Pinpoint the cell where the given text exists, returning its (x, y) midpoint coordinate. 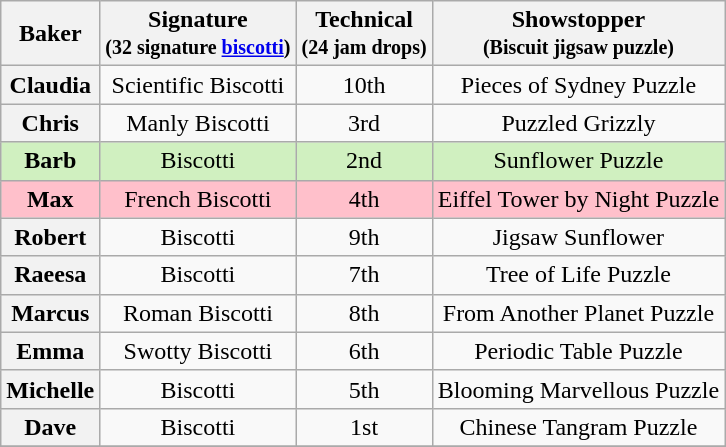
Sunflower Puzzle (578, 161)
7th (364, 275)
4th (364, 199)
Barb (50, 161)
1st (364, 427)
Scientific Biscotti (198, 85)
Chris (50, 123)
9th (364, 237)
8th (364, 313)
10th (364, 85)
3rd (364, 123)
Periodic Table Puzzle (578, 351)
Showstopper(Biscuit jigsaw puzzle) (578, 34)
Baker (50, 34)
Dave (50, 427)
Marcus (50, 313)
Blooming Marvellous Puzzle (578, 389)
Technical(24 jam drops) (364, 34)
Chinese Tangram Puzzle (578, 427)
6th (364, 351)
Puzzled Grizzly (578, 123)
Max (50, 199)
Manly Biscotti (198, 123)
Robert (50, 237)
Jigsaw Sunflower (578, 237)
Roman Biscotti (198, 313)
Eiffel Tower by Night Puzzle (578, 199)
Claudia (50, 85)
Michelle (50, 389)
From Another Planet Puzzle (578, 313)
5th (364, 389)
Raeesa (50, 275)
Swotty Biscotti (198, 351)
Signature(32 signature biscotti) (198, 34)
2nd (364, 161)
French Biscotti (198, 199)
Emma (50, 351)
Pieces of Sydney Puzzle (578, 85)
Tree of Life Puzzle (578, 275)
